Search for the cell housing the specified text and yield its (X, Y) center coordinate. 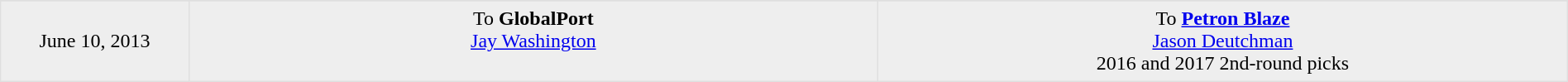
To Petron BlazeJason Deutchman2016 and 2017 2nd-round picks (1223, 41)
To GlobalPortJay Washington (533, 41)
June 10, 2013 (94, 41)
